Pinpoint the cell where the given text exists, returning its [X, Y] midpoint coordinate. 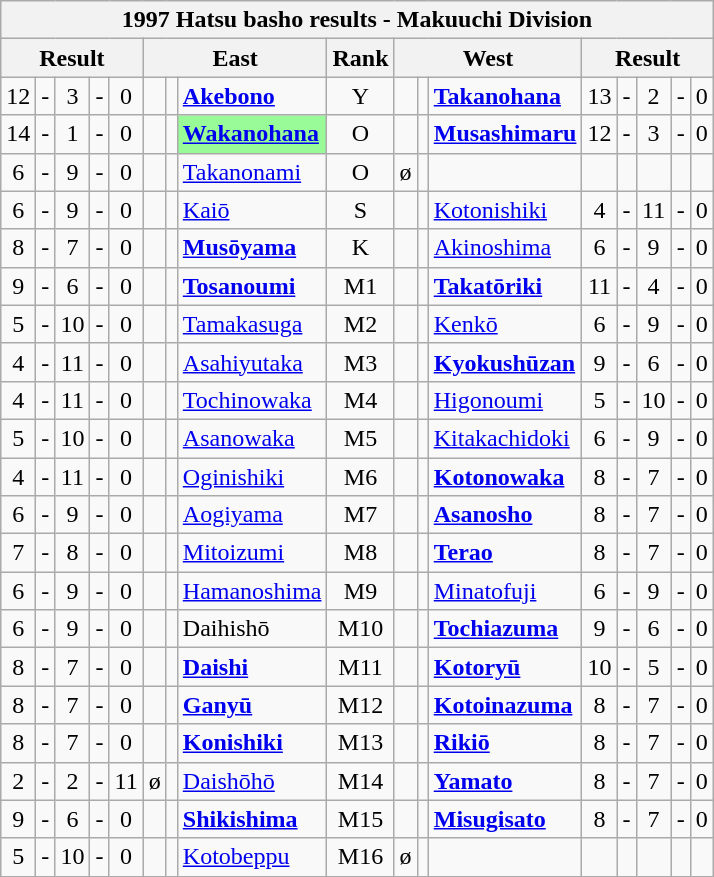
Akebono [252, 96]
Daishi [252, 667]
Akinoshima [505, 248]
S [360, 210]
Tamakasuga [252, 324]
Asanosho [505, 515]
Musōyama [252, 248]
West [488, 58]
M9 [360, 591]
Daihishō [252, 629]
Takanohana [505, 96]
Rank [360, 58]
Mitoizumi [252, 553]
Kotonishiki [505, 210]
K [360, 248]
Kyokushūzan [505, 362]
Kotoryū [505, 667]
M16 [360, 857]
M14 [360, 781]
Terao [505, 553]
Tochinowaka [252, 400]
Y [360, 96]
Rikiō [505, 743]
M1 [360, 286]
M13 [360, 743]
Kotonowaka [505, 477]
M6 [360, 477]
Hamanoshima [252, 591]
Oginishiki [252, 477]
Kotobeppu [252, 857]
Takanonami [252, 172]
Higonoumi [505, 400]
M12 [360, 705]
Tosanoumi [252, 286]
Shikishima [252, 819]
1997 Hatsu basho results - Makuuchi Division [357, 20]
Kenkō [505, 324]
Misugisato [505, 819]
Kotoinazuma [505, 705]
Asanowaka [252, 438]
M2 [360, 324]
Daishōhō [252, 781]
Ganyū [252, 705]
East [235, 58]
M11 [360, 667]
14 [18, 134]
M8 [360, 553]
Kitakachidoki [505, 438]
M7 [360, 515]
Aogiyama [252, 515]
Musashimaru [505, 134]
Wakanohana [252, 134]
1 [72, 134]
M5 [360, 438]
Kaiō [252, 210]
Konishiki [252, 743]
Takatōriki [505, 286]
M3 [360, 362]
Tochiazuma [505, 629]
M4 [360, 400]
Yamato [505, 781]
Asahiyutaka [252, 362]
13 [600, 96]
Minatofuji [505, 591]
M10 [360, 629]
M15 [360, 819]
